Scan for the cell matching the given text and deliver its (x, y) coordinate at center. 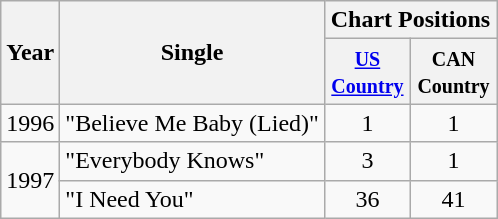
41 (453, 199)
Chart Positions (410, 20)
US Country (367, 72)
1996 (30, 123)
Single (192, 52)
CAN Country (453, 72)
"I Need You" (192, 199)
Year (30, 52)
"Everybody Knows" (192, 161)
1997 (30, 180)
3 (367, 161)
"Believe Me Baby (Lied)" (192, 123)
36 (367, 199)
